Extract the [x, y] coordinate from the center of the cell holding the provided text.  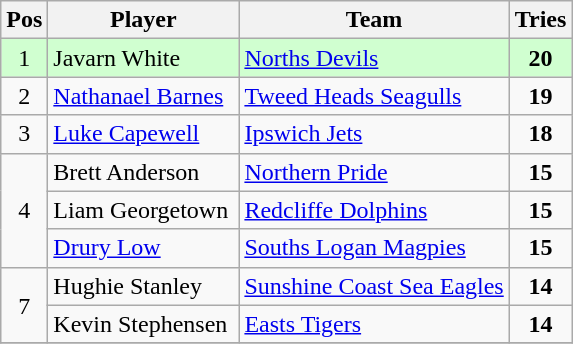
19 [540, 96]
1 [24, 58]
Player [144, 20]
Brett Anderson [144, 172]
Drury Low [144, 248]
20 [540, 58]
Sunshine Coast Sea Eagles [374, 286]
7 [24, 305]
Easts Tigers [374, 324]
Northern Pride [374, 172]
Tweed Heads Seagulls [374, 96]
Souths Logan Magpies [374, 248]
3 [24, 134]
Javarn White [144, 58]
2 [24, 96]
18 [540, 134]
Ipswich Jets [374, 134]
Liam Georgetown [144, 210]
Hughie Stanley [144, 286]
Tries [540, 20]
Kevin Stephensen [144, 324]
Team [374, 20]
4 [24, 210]
Pos [24, 20]
Luke Capewell [144, 134]
Nathanael Barnes [144, 96]
Norths Devils [374, 58]
Redcliffe Dolphins [374, 210]
